Extract the [X, Y] coordinate from the center of the cell holding the provided text.  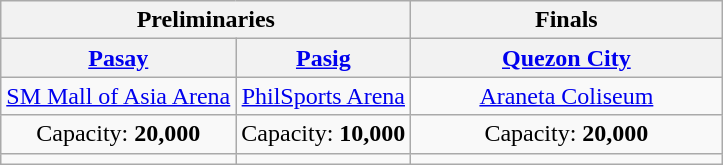
Pasay [118, 58]
PhilSports Arena [324, 96]
Capacity: 10,000 [324, 134]
Finals [566, 20]
Preliminaries [206, 20]
Araneta Coliseum [566, 96]
Quezon City [566, 58]
SM Mall of Asia Arena [118, 96]
Pasig [324, 58]
